Scan for the cell matching the given text and deliver its [X, Y] coordinate at center. 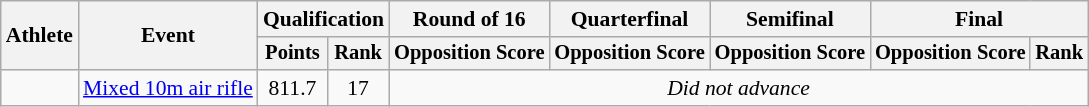
Points [292, 54]
811.7 [292, 88]
Qualification [324, 19]
Mixed 10m air rifle [168, 88]
Semifinal [790, 19]
Final [979, 19]
17 [358, 88]
Event [168, 36]
Did not advance [738, 88]
Quarterfinal [629, 19]
Athlete [40, 36]
Round of 16 [469, 19]
